Detect which cell encompasses the target text, then output its (X, Y) center coordinate. 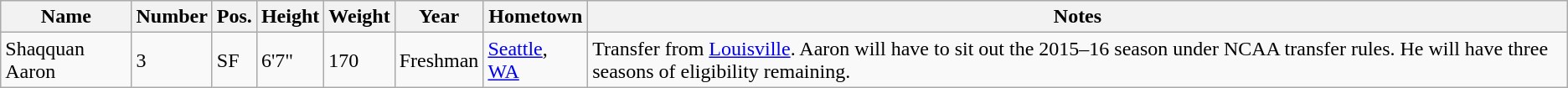
Freshman (439, 60)
Height (290, 17)
Seattle, WA (536, 60)
Year (439, 17)
3 (172, 60)
Name (66, 17)
6'7" (290, 60)
Pos. (235, 17)
SF (235, 60)
Hometown (536, 17)
170 (359, 60)
Shaqquan Aaron (66, 60)
Weight (359, 17)
Number (172, 17)
Notes (1078, 17)
